Detect which cell encompasses the target text, then output its (x, y) center coordinate. 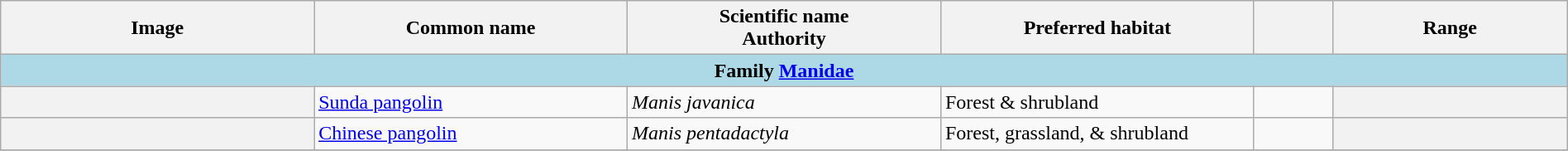
Common name (471, 28)
Chinese pangolin (471, 134)
Family Manidae (784, 71)
Manis javanica (784, 102)
Sunda pangolin (471, 102)
Preferred habitat (1097, 28)
Manis pentadactyla (784, 134)
Scientific nameAuthority (784, 28)
Forest, grassland, & shrubland (1097, 134)
Forest & shrubland (1097, 102)
Image (157, 28)
Range (1450, 28)
